Return the [x, y] coordinate for the center point of the cell that contains the specified text.  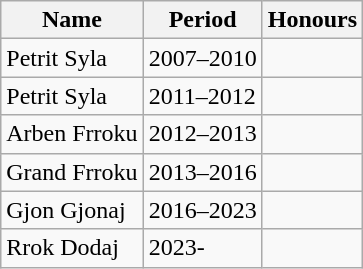
Name [72, 20]
2013–2016 [202, 172]
Honours [312, 20]
2023- [202, 248]
Gjon Gjonaj [72, 210]
2016–2023 [202, 210]
Rrok Dodaj [72, 248]
Period [202, 20]
Arben Frroku [72, 134]
2012–2013 [202, 134]
Grand Frroku [72, 172]
2007–2010 [202, 58]
2011–2012 [202, 96]
